Capture the cell that displays the provided text and extract its [X, Y] central coordinate. 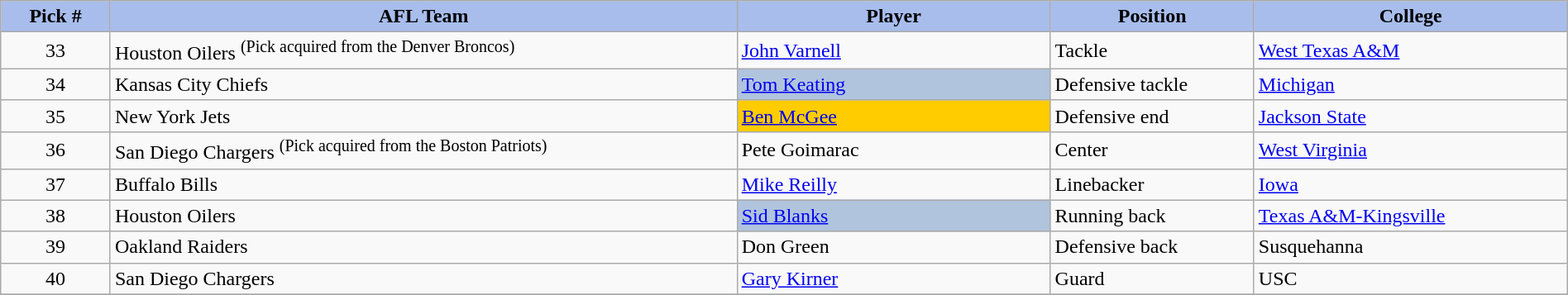
36 [56, 150]
USC [1411, 278]
Linebacker [1152, 184]
35 [56, 116]
San Diego Chargers [423, 278]
Buffalo Bills [423, 184]
Jackson State [1411, 116]
37 [56, 184]
Oakland Raiders [423, 247]
Defensive tackle [1152, 84]
Sid Blanks [893, 216]
Position [1152, 17]
West Virginia [1411, 150]
Iowa [1411, 184]
Running back [1152, 216]
John Varnell [893, 51]
Mike Reilly [893, 184]
Tackle [1152, 51]
33 [56, 51]
Ben McGee [893, 116]
Houston Oilers (Pick acquired from the Denver Broncos) [423, 51]
40 [56, 278]
Defensive end [1152, 116]
Kansas City Chiefs [423, 84]
38 [56, 216]
Guard [1152, 278]
San Diego Chargers (Pick acquired from the Boston Patriots) [423, 150]
New York Jets [423, 116]
AFL Team [423, 17]
Pete Goimarac [893, 150]
Pick # [56, 17]
Defensive back [1152, 247]
Player [893, 17]
34 [56, 84]
Houston Oilers [423, 216]
Gary Kirner [893, 278]
39 [56, 247]
Don Green [893, 247]
Center [1152, 150]
Tom Keating [893, 84]
Texas A&M-Kingsville [1411, 216]
West Texas A&M [1411, 51]
Susquehanna [1411, 247]
College [1411, 17]
Michigan [1411, 84]
